Capture the cell that displays the provided text and extract its [x, y] central coordinate. 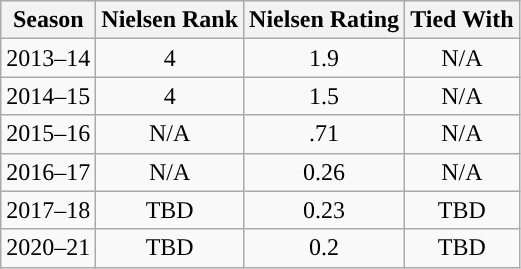
0.23 [324, 210]
Season [48, 20]
0.26 [324, 172]
2016–17 [48, 172]
Nielsen Rating [324, 20]
2015–16 [48, 134]
1.5 [324, 96]
2014–15 [48, 96]
1.9 [324, 58]
.71 [324, 134]
2020–21 [48, 248]
Nielsen Rank [170, 20]
Tied With [462, 20]
2013–14 [48, 58]
0.2 [324, 248]
2017–18 [48, 210]
